Identify which cell holds the provided text, then report its [x, y] central coordinate. 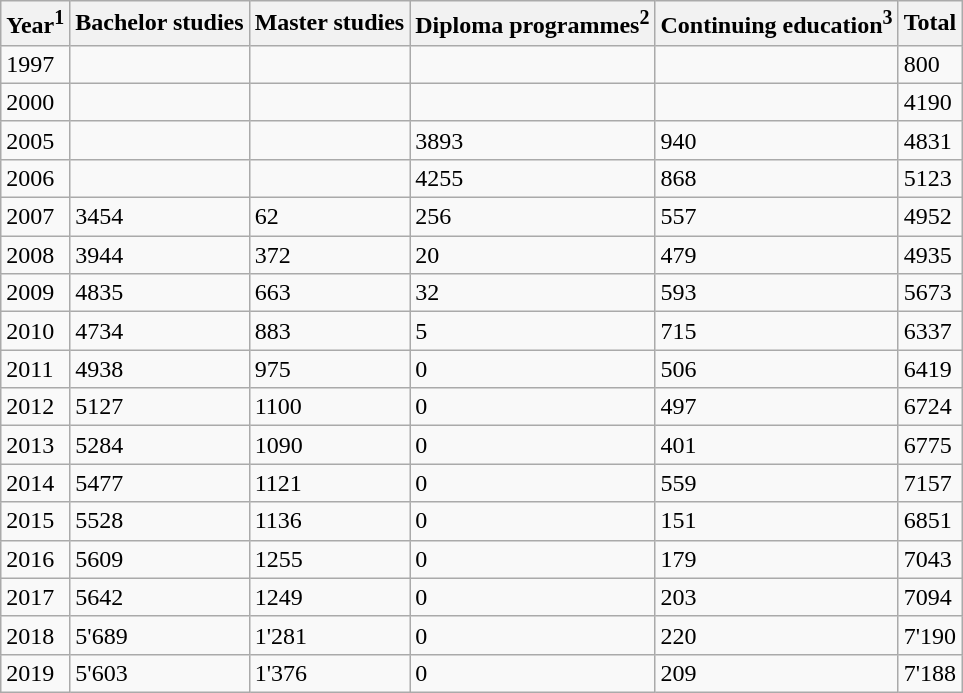
2016 [36, 559]
Master studies [330, 24]
Continuing education3 [776, 24]
Diploma programmes2 [532, 24]
1997 [36, 64]
5284 [160, 445]
4835 [160, 293]
203 [776, 597]
5 [532, 331]
20 [532, 255]
3944 [160, 255]
2007 [36, 217]
7'190 [930, 635]
6724 [930, 407]
3893 [532, 140]
975 [330, 369]
372 [330, 255]
1136 [330, 521]
2009 [36, 293]
62 [330, 217]
151 [776, 521]
4255 [532, 178]
4190 [930, 102]
2000 [36, 102]
4831 [930, 140]
6337 [930, 331]
1255 [330, 559]
7157 [930, 483]
497 [776, 407]
2006 [36, 178]
4952 [930, 217]
506 [776, 369]
5642 [160, 597]
2011 [36, 369]
2014 [36, 483]
7043 [930, 559]
2013 [36, 445]
1249 [330, 597]
1'376 [330, 673]
Year1 [36, 24]
2017 [36, 597]
7'188 [930, 673]
800 [930, 64]
868 [776, 178]
5'689 [160, 635]
4734 [160, 331]
6419 [930, 369]
2018 [36, 635]
663 [330, 293]
1100 [330, 407]
5127 [160, 407]
32 [532, 293]
940 [776, 140]
6851 [930, 521]
3454 [160, 217]
2010 [36, 331]
209 [776, 673]
1121 [330, 483]
4938 [160, 369]
5123 [930, 178]
479 [776, 255]
5609 [160, 559]
715 [776, 331]
1'281 [330, 635]
5'603 [160, 673]
2019 [36, 673]
4935 [930, 255]
256 [532, 217]
2005 [36, 140]
220 [776, 635]
Total [930, 24]
5673 [930, 293]
Bachelor studies [160, 24]
883 [330, 331]
401 [776, 445]
2008 [36, 255]
557 [776, 217]
559 [776, 483]
5477 [160, 483]
593 [776, 293]
7094 [930, 597]
179 [776, 559]
6775 [930, 445]
2012 [36, 407]
1090 [330, 445]
5528 [160, 521]
2015 [36, 521]
